Identify which cell holds the provided text, then report its (X, Y) central coordinate. 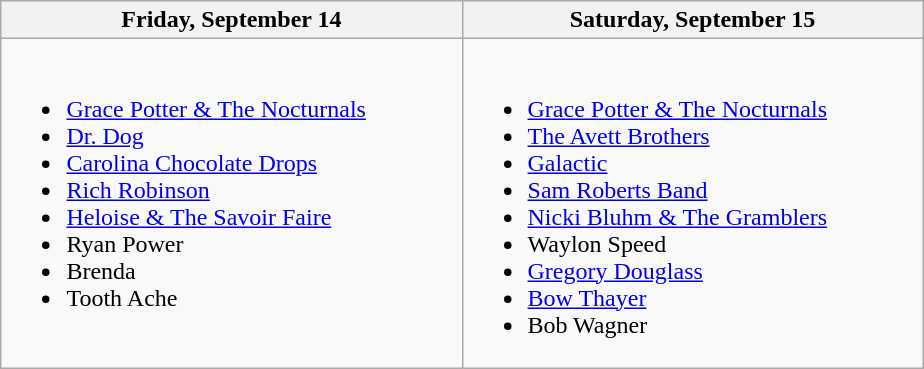
Friday, September 14 (232, 20)
Grace Potter & The NocturnalsDr. DogCarolina Chocolate DropsRich RobinsonHeloise & The Savoir FaireRyan PowerBrendaTooth Ache (232, 204)
Grace Potter & The NocturnalsThe Avett BrothersGalacticSam Roberts BandNicki Bluhm & The GramblersWaylon SpeedGregory DouglassBow ThayerBob Wagner (692, 204)
Saturday, September 15 (692, 20)
